Return the (x, y) coordinate for the center point of the cell that contains the specified text.  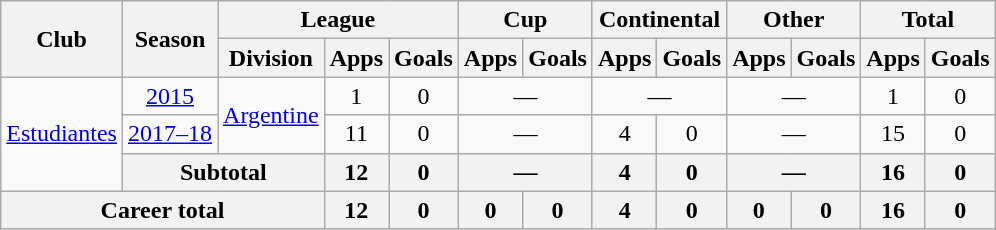
Argentine (272, 115)
Continental (659, 20)
League (338, 20)
Subtotal (223, 172)
Estudiantes (62, 134)
2017–18 (170, 134)
Other (794, 20)
Career total (162, 210)
15 (893, 134)
Season (170, 39)
11 (356, 134)
Division (272, 58)
Club (62, 39)
2015 (170, 96)
Total (928, 20)
Cup (525, 20)
